From the cell containing the given text, extract its center point as (X, Y) coordinate. 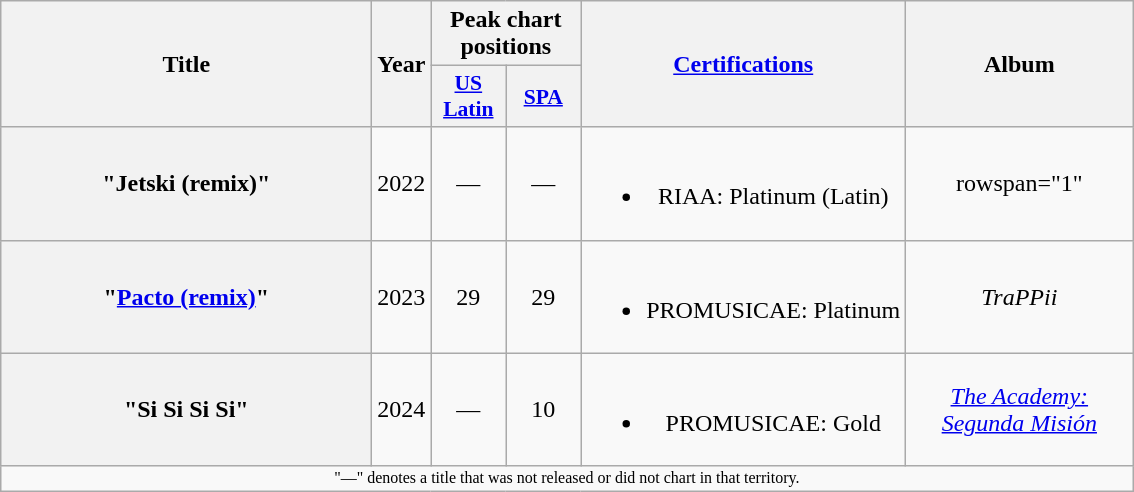
10 (544, 410)
RIAA: Platinum (Latin) (744, 184)
SPA (544, 96)
2024 (402, 410)
Certifications (744, 64)
rowspan="1" (1020, 184)
"Jetski (remix)" (186, 184)
"Si Si Si Si" (186, 410)
PROMUSICAE: Gold (744, 410)
PROMUSICAE: Platinum (744, 296)
Album (1020, 64)
Title (186, 64)
TraPPii (1020, 296)
Peak chart positions (506, 34)
USLatin (468, 96)
"—" denotes a title that was not released or did not chart in that territory. (567, 478)
The Academy: Segunda Misión (1020, 410)
2023 (402, 296)
2022 (402, 184)
"Pacto (remix)" (186, 296)
Year (402, 64)
